Search for the cell housing the specified text and yield its (x, y) center coordinate. 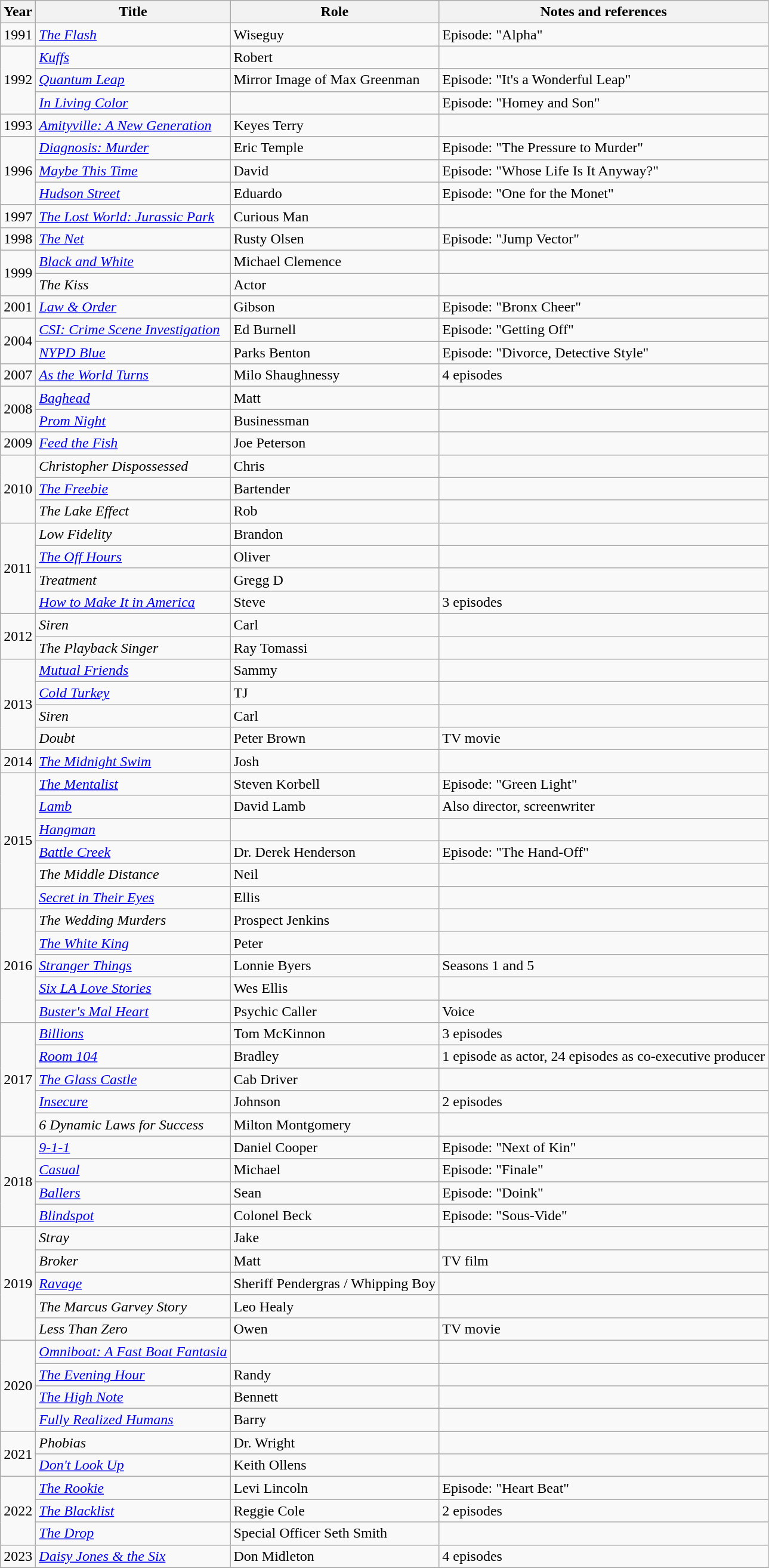
Michael (335, 1170)
2008 (18, 409)
Josh (335, 761)
Buster's Mal Heart (133, 1011)
2014 (18, 761)
Secret in Their Eyes (133, 897)
Episode: "Green Light" (604, 784)
2023 (18, 1556)
David Lamb (335, 807)
Eric Temple (335, 148)
1993 (18, 125)
Colonel Beck (335, 1215)
Rob (335, 511)
David (335, 171)
Levi Lincoln (335, 1488)
Bartender (335, 489)
Prom Night (133, 421)
Episode: "Sous-Vide" (604, 1215)
As the World Turns (133, 375)
The Glass Castle (133, 1079)
Episode: "Doink" (604, 1193)
Ballers (133, 1193)
Episode: "Whose Life Is It Anyway?" (604, 171)
Ellis (335, 897)
Lamb (133, 807)
2017 (18, 1079)
Eduardo (335, 193)
The Net (133, 239)
Keyes Terry (335, 125)
The Drop (133, 1533)
The Lost World: Jurassic Park (133, 216)
Michael Clemence (335, 261)
Leo Healy (335, 1306)
Battle Creek (133, 852)
Randy (335, 1374)
Joe Peterson (335, 443)
2011 (18, 568)
The Off Hours (133, 557)
Episode: "The Pressure to Murder" (604, 148)
TJ (335, 693)
Voice (604, 1011)
Jake (335, 1238)
Parks Benton (335, 353)
The Flash (133, 35)
In Living Color (133, 103)
Episode: "Jump Vector" (604, 239)
2022 (18, 1511)
2012 (18, 636)
The Middle Distance (133, 875)
Hudson Street (133, 193)
2015 (18, 841)
Businessman (335, 421)
Actor (335, 285)
Ed Burnell (335, 330)
Black and White (133, 261)
TV film (604, 1261)
Special Officer Seth Smith (335, 1533)
Gregg D (335, 579)
Daniel Cooper (335, 1147)
Robert (335, 57)
Psychic Caller (335, 1011)
2009 (18, 443)
Curious Man (335, 216)
The Rookie (133, 1488)
Rusty Olsen (335, 239)
How to Make It in America (133, 602)
Reggie Cole (335, 1511)
Ravage (133, 1283)
Bradley (335, 1057)
Wes Ellis (335, 988)
Mutual Friends (133, 671)
2021 (18, 1454)
Feed the Fish (133, 443)
Room 104 (133, 1057)
Treatment (133, 579)
Hangman (133, 829)
Gibson (335, 307)
2020 (18, 1385)
Lonnie Byers (335, 965)
Cold Turkey (133, 693)
Milton Montgomery (335, 1125)
Amityville: A New Generation (133, 125)
Title (133, 12)
Peter (335, 943)
The Playback Singer (133, 647)
Steven Korbell (335, 784)
Baghead (133, 398)
Less Than Zero (133, 1329)
The White King (133, 943)
2007 (18, 375)
Bennett (335, 1397)
Episode: "Getting Off" (604, 330)
Episode: "Finale" (604, 1170)
1999 (18, 273)
2016 (18, 965)
Maybe This Time (133, 171)
Stranger Things (133, 965)
The Mentalist (133, 784)
Episode: "It's a Wonderful Leap" (604, 80)
Milo Shaughnessy (335, 375)
Episode: "Next of Kin" (604, 1147)
Peter Brown (335, 739)
1992 (18, 80)
The Kiss (133, 285)
Wiseguy (335, 35)
Notes and references (604, 12)
Seasons 1 and 5 (604, 965)
Tom McKinnon (335, 1034)
Dr. Derek Henderson (335, 852)
Broker (133, 1261)
Law & Order (133, 307)
Phobias (133, 1443)
Johnson (335, 1102)
Chris (335, 466)
Kuffs (133, 57)
2004 (18, 341)
Brandon (335, 534)
1997 (18, 216)
6 Dynamic Laws for Success (133, 1125)
Omniboat: A Fast Boat Fantasia (133, 1351)
Insecure (133, 1102)
Keith Ollens (335, 1465)
Oliver (335, 557)
Neil (335, 875)
Episode: "Heart Beat" (604, 1488)
The Lake Effect (133, 511)
Steve (335, 602)
Sean (335, 1193)
The Blacklist (133, 1511)
Prospect Jenkins (335, 920)
Episode: "Bronx Cheer" (604, 307)
The High Note (133, 1397)
Episode: "One for the Monet" (604, 193)
2001 (18, 307)
Fully Realized Humans (133, 1420)
Blindspot (133, 1215)
1996 (18, 171)
1991 (18, 35)
Also director, screenwriter (604, 807)
Episode: "The Hand-Off" (604, 852)
Year (18, 12)
CSI: Crime Scene Investigation (133, 330)
2018 (18, 1181)
1 episode as actor, 24 episodes as co-executive producer (604, 1057)
Don't Look Up (133, 1465)
Dr. Wright (335, 1443)
Six LA Love Stories (133, 988)
Role (335, 12)
NYPD Blue (133, 353)
Sheriff Pendergras / Whipping Boy (335, 1283)
The Midnight Swim (133, 761)
Daisy Jones & the Six (133, 1556)
Don Midleton (335, 1556)
Billions (133, 1034)
Episode: "Divorce, Detective Style" (604, 353)
Christopher Dispossessed (133, 466)
1998 (18, 239)
Episode: "Alpha" (604, 35)
Barry (335, 1420)
The Marcus Garvey Story (133, 1306)
The Evening Hour (133, 1374)
Ray Tomassi (335, 647)
Episode: "Homey and Son" (604, 103)
Mirror Image of Max Greenman (335, 80)
9-1-1 (133, 1147)
2010 (18, 489)
Diagnosis: Murder (133, 148)
Low Fidelity (133, 534)
The Freebie (133, 489)
Stray (133, 1238)
Sammy (335, 671)
Owen (335, 1329)
Quantum Leap (133, 80)
Casual (133, 1170)
2013 (18, 705)
Doubt (133, 739)
2019 (18, 1283)
The Wedding Murders (133, 920)
Cab Driver (335, 1079)
